Search for the cell housing the specified text and yield its (x, y) center coordinate. 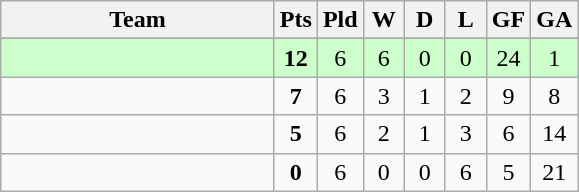
GF (508, 20)
21 (554, 172)
GA (554, 20)
D (424, 20)
Pld (340, 20)
Team (138, 20)
7 (296, 96)
24 (508, 58)
14 (554, 134)
8 (554, 96)
W (384, 20)
9 (508, 96)
Pts (296, 20)
12 (296, 58)
L (466, 20)
